Locate the cell with the specified text and output its [x, y] center coordinate. 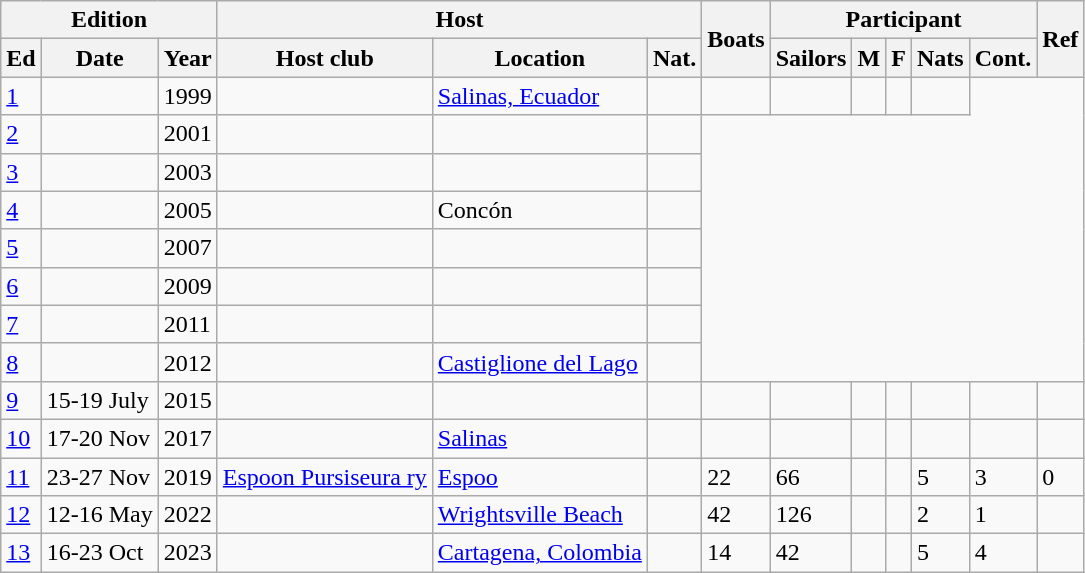
10 [21, 438]
Host [459, 20]
22 [736, 477]
2019 [188, 477]
Ed [21, 58]
2011 [188, 324]
11 [21, 477]
2017 [188, 438]
17-20 Nov [100, 438]
6 [21, 286]
2003 [188, 172]
16-23 Oct [100, 553]
2023 [188, 553]
7 [21, 324]
2015 [188, 400]
126 [811, 515]
2012 [188, 362]
12 [21, 515]
Cartagena, Colombia [540, 553]
0 [1060, 477]
M [869, 58]
66 [811, 477]
9 [21, 400]
Salinas [540, 438]
Ref [1060, 39]
Edition [110, 20]
Nat. [674, 58]
Host club [324, 58]
Participant [904, 20]
14 [736, 553]
13 [21, 553]
Sailors [811, 58]
Cont. [1003, 58]
Wrightsville Beach [540, 515]
Espoon Pursiseura ry [324, 477]
Salinas, Ecuador [540, 96]
F [899, 58]
Nats [940, 58]
23-27 Nov [100, 477]
8 [21, 362]
Castiglione del Lago [540, 362]
1999 [188, 96]
Concón [540, 210]
Espoo [540, 477]
Boats [736, 39]
2009 [188, 286]
Location [540, 58]
2001 [188, 134]
Year [188, 58]
2005 [188, 210]
12-16 May [100, 515]
15-19 July [100, 400]
2022 [188, 515]
2007 [188, 248]
Date [100, 58]
